For the text-containing cell, return its midpoint in [x, y] coordinate format. 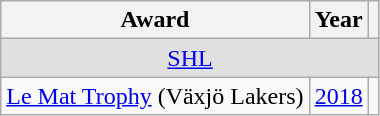
2018 [338, 96]
Award [155, 20]
Le Mat Trophy (Växjö Lakers) [155, 96]
SHL [190, 58]
Year [338, 20]
